Scan for the cell matching the given text and deliver its [X, Y] coordinate at center. 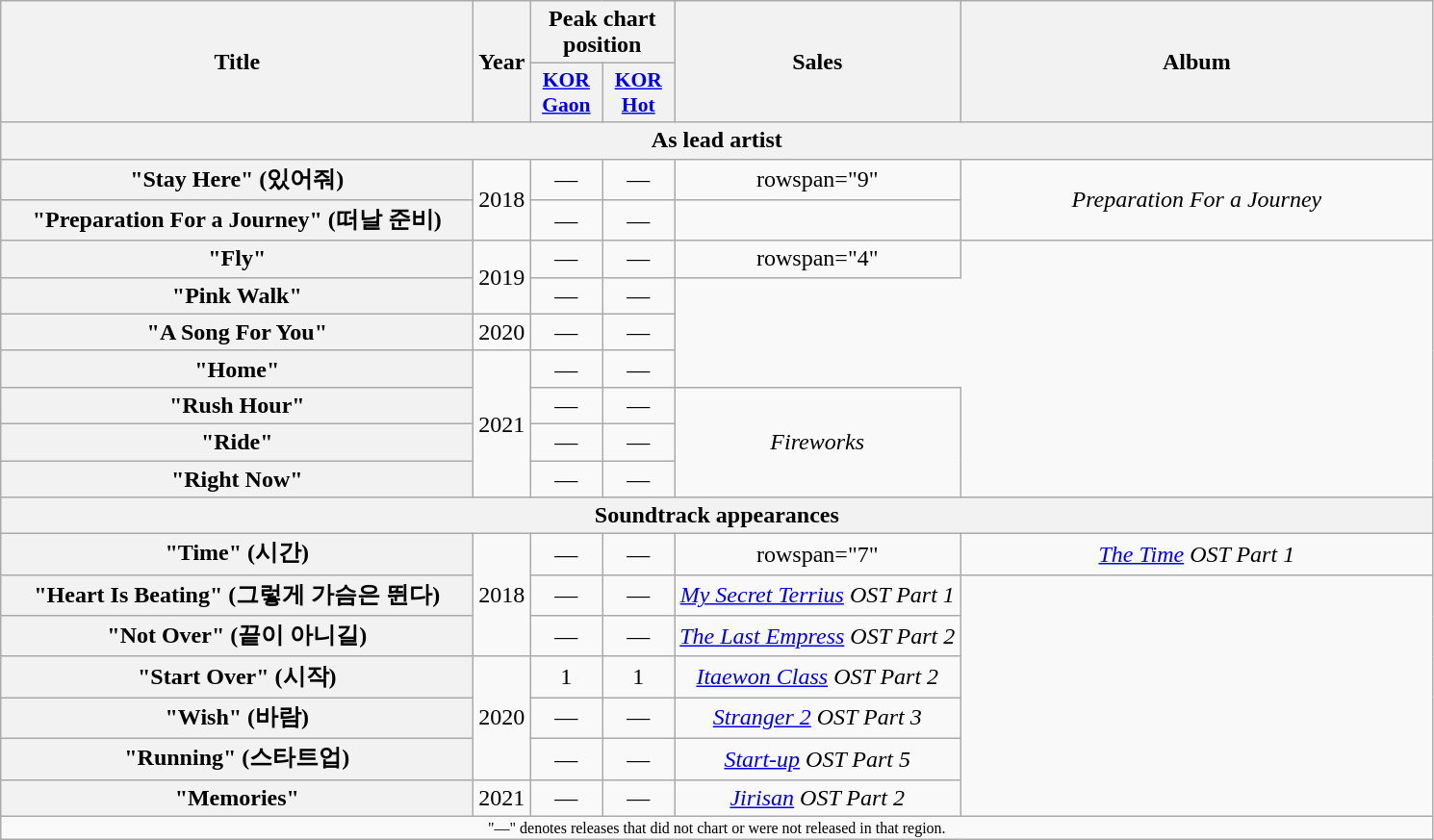
Start-up OST Part 5 [818, 758]
"Stay Here" (있어줘) [237, 179]
Year [502, 62]
2019 [502, 277]
Jirisan OST Part 2 [818, 798]
Fireworks [818, 442]
Preparation For a Journey [1197, 200]
rowspan="4" [818, 259]
As lead artist [717, 140]
"Wish" (바람) [237, 718]
"—" denotes releases that did not chart or were not released in that region. [717, 827]
Peak chart position [602, 33]
rowspan="9" [818, 179]
"Running" (스타트업) [237, 758]
"Preparation For a Journey" (떠날 준비) [237, 221]
"Right Now" [237, 478]
"Home" [237, 369]
Album [1197, 62]
rowspan="7" [818, 554]
Soundtrack appearances [717, 516]
Title [237, 62]
Itaewon Class OST Part 2 [818, 677]
Stranger 2 OST Part 3 [818, 718]
"Rush Hour" [237, 405]
Sales [818, 62]
My Secret Terrius OST Part 1 [818, 595]
The Time OST Part 1 [1197, 554]
"Memories" [237, 798]
"A Song For You" [237, 332]
"Heart Is Beating" (그렇게 가슴은 뛴다) [237, 595]
"Start Over" (시작) [237, 677]
"Fly" [237, 259]
"Pink Walk" [237, 295]
KORHot [639, 92]
"Time" (시간) [237, 554]
"Ride" [237, 442]
"Not Over" (끝이 아니길) [237, 637]
KORGaon [566, 92]
The Last Empress OST Part 2 [818, 637]
